Provide the (X, Y) coordinate of the cell's center where the given text is located.  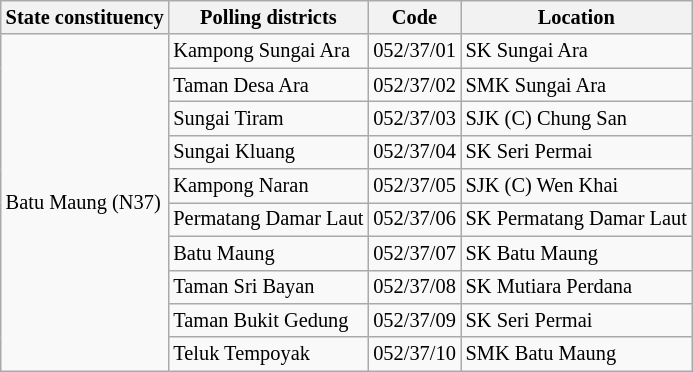
Sungai Kluang (268, 152)
SK Batu Maung (576, 253)
Batu Maung (268, 253)
SK Mutiara Perdana (576, 287)
052/37/04 (414, 152)
SMK Sungai Ara (576, 85)
Location (576, 17)
SK Permatang Damar Laut (576, 219)
052/37/02 (414, 85)
052/37/03 (414, 118)
052/37/10 (414, 354)
052/37/09 (414, 320)
052/37/08 (414, 287)
052/37/07 (414, 253)
Code (414, 17)
Kampong Sungai Ara (268, 51)
SMK Batu Maung (576, 354)
052/37/05 (414, 186)
SJK (C) Wen Khai (576, 186)
Teluk Tempoyak (268, 354)
Taman Desa Ara (268, 85)
Kampong Naran (268, 186)
Polling districts (268, 17)
Permatang Damar Laut (268, 219)
SK Sungai Ara (576, 51)
Batu Maung (N37) (85, 202)
SJK (C) Chung San (576, 118)
052/37/06 (414, 219)
State constituency (85, 17)
Taman Bukit Gedung (268, 320)
052/37/01 (414, 51)
Sungai Tiram (268, 118)
Taman Sri Bayan (268, 287)
